From the cell containing the given text, extract its center point as [x, y] coordinate. 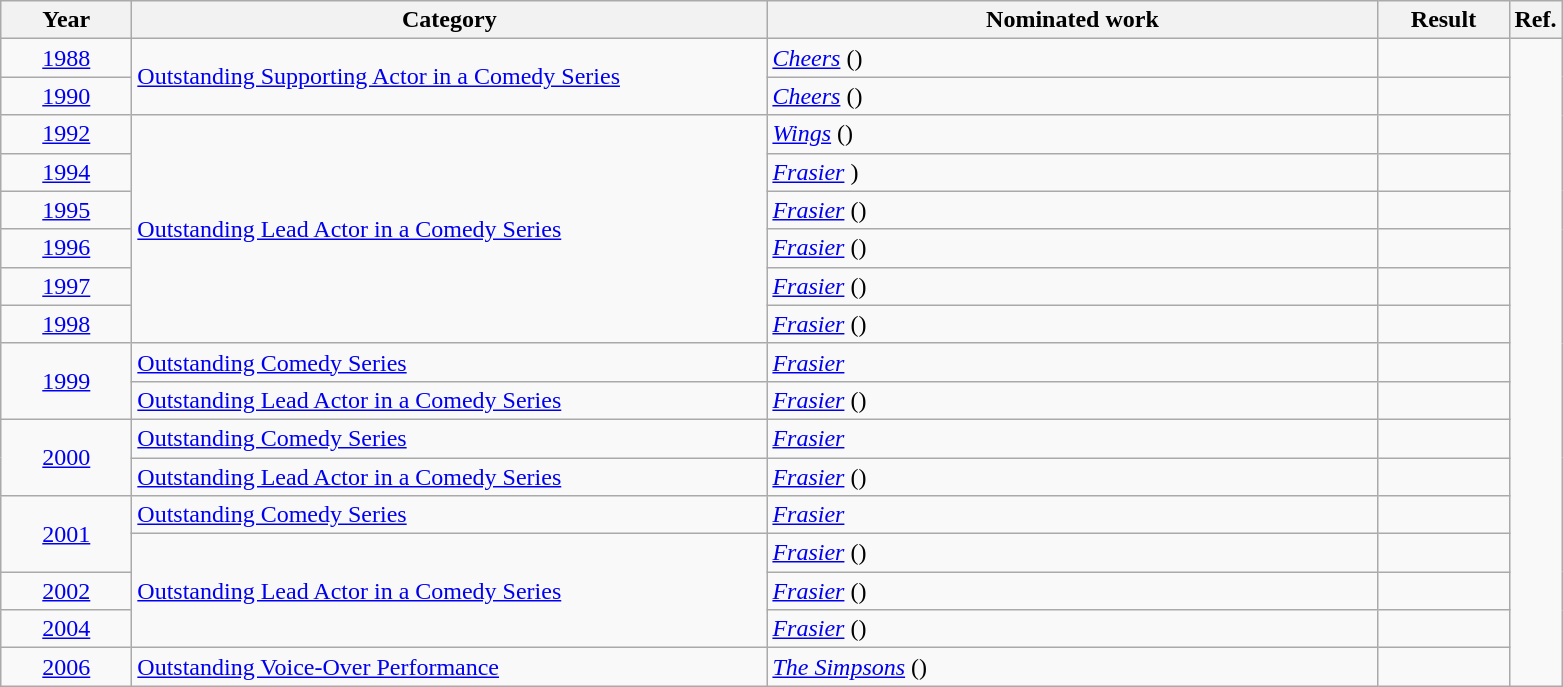
1992 [66, 134]
Outstanding Voice-Over Performance [450, 667]
1996 [66, 248]
2006 [66, 667]
1988 [66, 58]
Outstanding Supporting Actor in a Comedy Series [450, 77]
1998 [66, 324]
Year [66, 20]
Ref. [1536, 20]
2000 [66, 457]
Nominated work [1072, 20]
2002 [66, 591]
Wings () [1072, 134]
2001 [66, 534]
1995 [66, 210]
1997 [66, 286]
Frasier ) [1072, 172]
1999 [66, 381]
Result [1444, 20]
The Simpsons () [1072, 667]
2004 [66, 629]
Category [450, 20]
1990 [66, 96]
1994 [66, 172]
